Return [X, Y] of the center of cell containing provided text 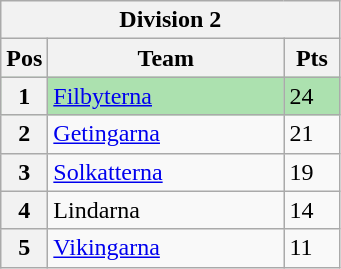
Pos [24, 58]
11 [312, 248]
24 [312, 96]
4 [24, 210]
19 [312, 172]
Filbyterna [166, 96]
14 [312, 210]
Pts [312, 58]
1 [24, 96]
5 [24, 248]
Team [166, 58]
3 [24, 172]
21 [312, 134]
Solkatterna [166, 172]
2 [24, 134]
Vikingarna [166, 248]
Lindarna [166, 210]
Division 2 [170, 20]
Getingarna [166, 134]
